Return (x, y) of the center of cell containing provided text 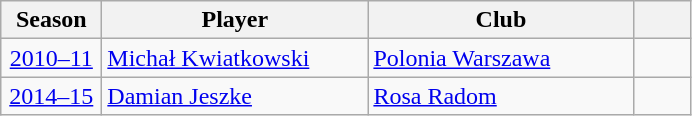
Rosa Radom (501, 96)
Season (52, 20)
Player (235, 20)
Polonia Warszawa (501, 58)
2010–11 (52, 58)
Club (501, 20)
Michał Kwiatkowski (235, 58)
2014–15 (52, 96)
Damian Jeszke (235, 96)
